Capture the cell that displays the provided text and extract its [x, y] central coordinate. 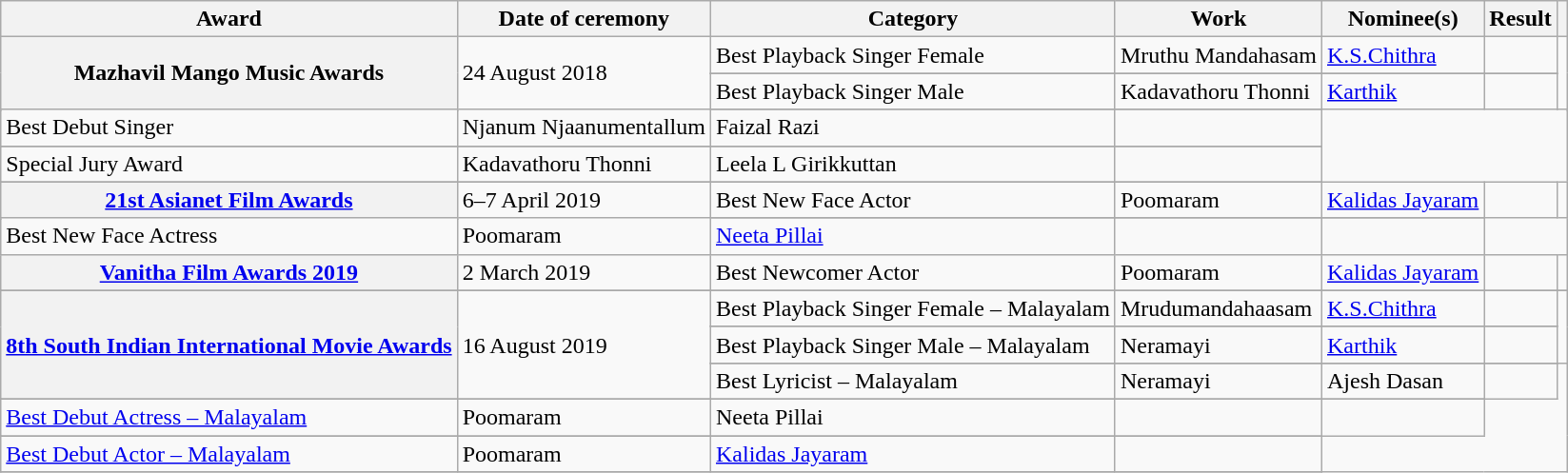
16 August 2019 [584, 345]
Mazhavil Mango Music Awards [228, 73]
Mrudumandahaasam [1219, 308]
21st Asianet Film Awards [228, 200]
Njanum Njaanumentallum [584, 128]
Award [228, 19]
2 March 2019 [584, 272]
Best Lyricist – Malayalam [912, 381]
Category [912, 19]
Mruthu Mandahasam [1219, 55]
Best Newcomer Actor [912, 272]
Leela L Girikkuttan [912, 164]
Best Playback Singer Male [912, 91]
Best New Face Actress [228, 236]
Best Playback Singer Female [912, 55]
Best Debut Actress – Malayalam [228, 417]
Best New Face Actor [912, 200]
Best Debut Singer [228, 128]
Date of ceremony [584, 19]
6–7 April 2019 [584, 200]
Best Debut Actor – Malayalam [228, 454]
Nominee(s) [1402, 19]
Result [1520, 19]
Faizal Razi [912, 128]
Best Playback Singer Male – Malayalam [912, 345]
Ajesh Dasan [1402, 381]
Best Playback Singer Female – Malayalam [912, 308]
Vanitha Film Awards 2019 [228, 272]
8th South Indian International Movie Awards [228, 345]
24 August 2018 [584, 73]
Work [1219, 19]
Special Jury Award [228, 164]
